Identify which cell holds the provided text, then report its (X, Y) central coordinate. 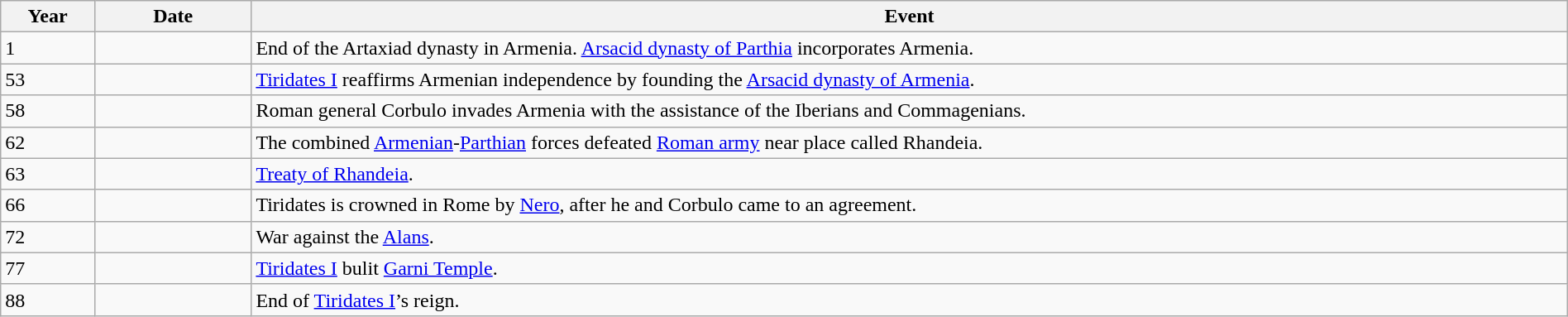
Roman general Corbulo invades Armenia with the assistance of the Iberians and Commagenians. (910, 111)
End of Tiridates I’s reign. (910, 300)
66 (48, 205)
Tiridates I reaffirms Armenian independence by founding the Arsacid dynasty of Armenia. (910, 79)
62 (48, 142)
War against the Alans. (910, 237)
Tiridates is crowned in Rome by Nero, after he and Corbulo came to an agreement. (910, 205)
Year (48, 17)
77 (48, 268)
Date (172, 17)
The combined Armenian-Parthian forces defeated Roman army near place called Rhandeia. (910, 142)
End of the Artaxiad dynasty in Armenia. Arsacid dynasty of Parthia incorporates Armenia. (910, 48)
53 (48, 79)
72 (48, 237)
Treaty of Rhandeia. (910, 174)
Event (910, 17)
63 (48, 174)
Tiridates I bulit Garni Temple. (910, 268)
1 (48, 48)
58 (48, 111)
88 (48, 300)
